Search for the cell housing the specified text and yield its [x, y] center coordinate. 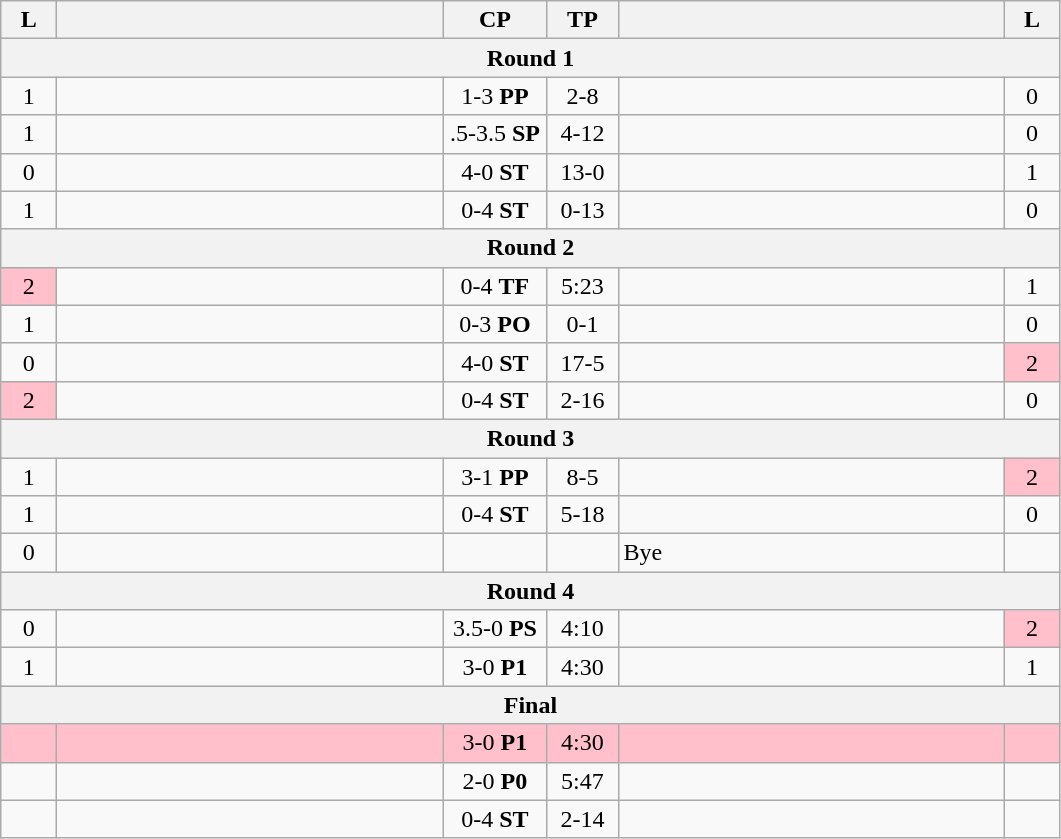
Final [530, 705]
2-16 [582, 400]
3-1 PP [495, 477]
1-3 PP [495, 96]
Round 3 [530, 438]
0-4 TF [495, 286]
0-3 PO [495, 324]
2-0 P0 [495, 781]
2-8 [582, 96]
Round 1 [530, 58]
4-12 [582, 134]
Round 4 [530, 591]
17-5 [582, 362]
5:23 [582, 286]
Bye [811, 553]
5-18 [582, 515]
2-14 [582, 819]
Round 2 [530, 248]
0-1 [582, 324]
.5-3.5 SP [495, 134]
0-13 [582, 210]
4:10 [582, 629]
CP [495, 20]
8-5 [582, 477]
13-0 [582, 172]
TP [582, 20]
5:47 [582, 781]
3.5-0 PS [495, 629]
